Pinpoint the cell where the given text exists, returning its [X, Y] midpoint coordinate. 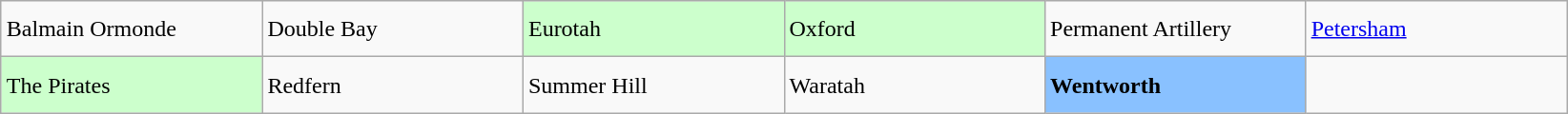
Waratah [915, 85]
The Pirates [132, 85]
Permanent Artillery [1176, 28]
Balmain Ormonde [132, 28]
Wentworth [1176, 85]
Petersham [1436, 28]
Double Bay [393, 28]
Oxford [915, 28]
Eurotah [653, 28]
Redfern [393, 85]
Summer Hill [653, 85]
